Identify which cell holds the provided text, then report its [X, Y] central coordinate. 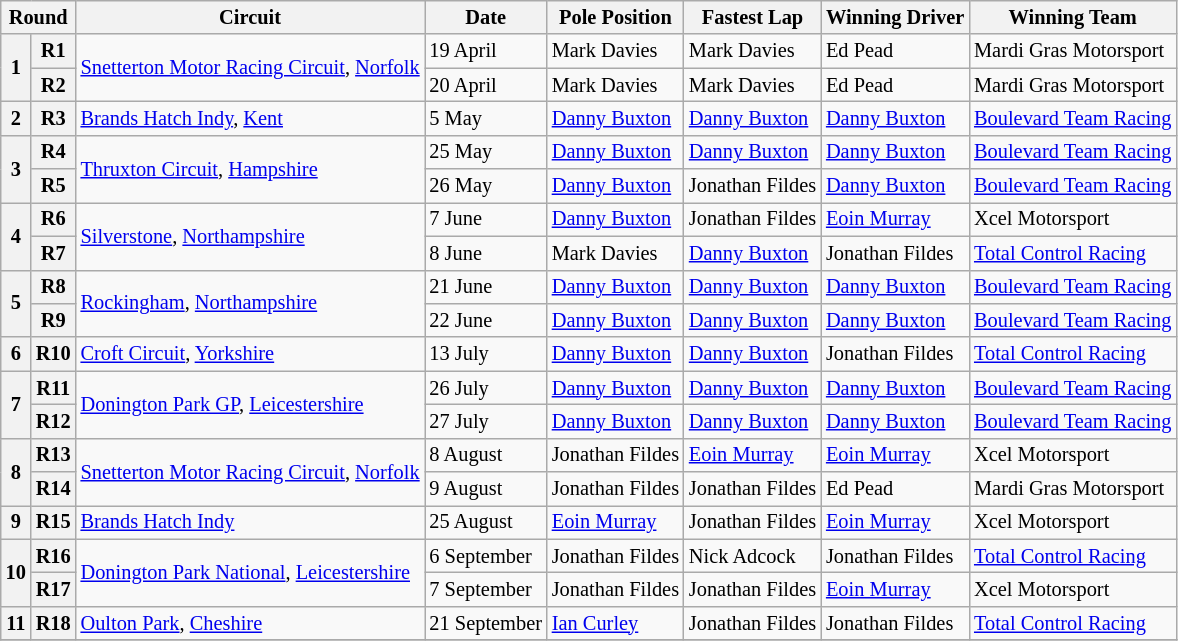
11 [16, 623]
5 May [485, 118]
25 May [485, 152]
26 July [485, 388]
Nick Adcock [752, 556]
26 May [485, 186]
Winning Driver [895, 17]
10 [16, 572]
Fastest Lap [752, 17]
R4 [54, 152]
R17 [54, 589]
6 [16, 354]
21 June [485, 287]
Date [485, 17]
Circuit [250, 17]
Donington Park National, Leicestershire [250, 572]
R16 [54, 556]
R11 [54, 388]
Brands Hatch Indy, Kent [250, 118]
3 [16, 168]
R12 [54, 421]
8 June [485, 253]
Ian Curley [616, 623]
13 July [485, 354]
R15 [54, 522]
Silverstone, Northampshire [250, 236]
Rockingham, Northampshire [250, 304]
Oulton Park, Cheshire [250, 623]
R13 [54, 455]
7 September [485, 589]
R7 [54, 253]
Winning Team [1072, 17]
Donington Park GP, Leicestershire [250, 404]
8 [16, 472]
2 [16, 118]
R1 [54, 51]
27 July [485, 421]
R9 [54, 320]
5 [16, 304]
Round [38, 17]
R18 [54, 623]
22 June [485, 320]
9 [16, 522]
7 June [485, 219]
9 August [485, 489]
R5 [54, 186]
R10 [54, 354]
7 [16, 404]
Pole Position [616, 17]
20 April [485, 85]
Brands Hatch Indy [250, 522]
Croft Circuit, Yorkshire [250, 354]
R2 [54, 85]
4 [16, 236]
R8 [54, 287]
8 August [485, 455]
1 [16, 68]
6 September [485, 556]
21 September [485, 623]
R6 [54, 219]
19 April [485, 51]
Thruxton Circuit, Hampshire [250, 168]
R14 [54, 489]
R3 [54, 118]
25 August [485, 522]
